Search for the cell housing the specified text and yield its [X, Y] center coordinate. 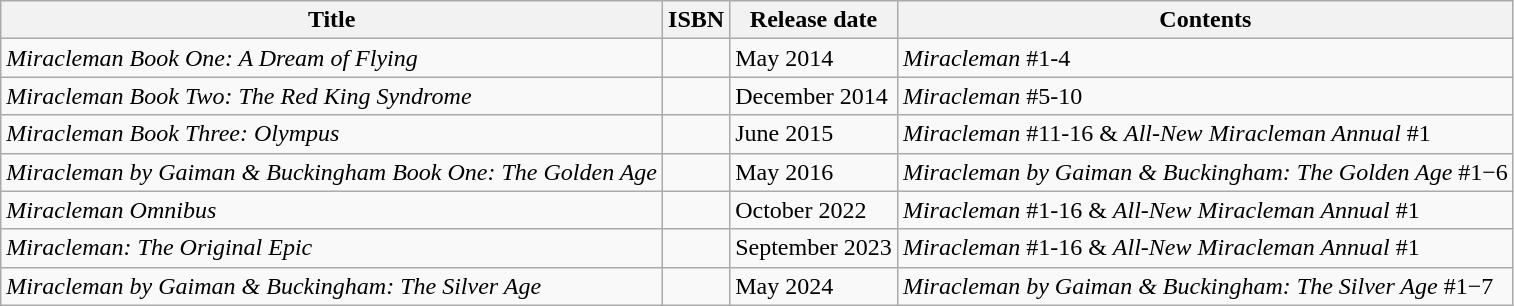
Miracleman by Gaiman & Buckingham: The Golden Age #1−6 [1205, 172]
Title [332, 20]
December 2014 [814, 96]
Miracleman by Gaiman & Buckingham Book One: The Golden Age [332, 172]
Miracleman by Gaiman & Buckingham: The Silver Age [332, 286]
September 2023 [814, 248]
Miracleman: The Original Epic [332, 248]
Miracleman Omnibus [332, 210]
Miracleman Book Three: Olympus [332, 134]
Contents [1205, 20]
Miracleman #11-16 & All-New Miracleman Annual #1 [1205, 134]
ISBN [696, 20]
Release date [814, 20]
October 2022 [814, 210]
June 2015 [814, 134]
Miracleman Book Two: The Red King Syndrome [332, 96]
Miracleman Book One: A Dream of Flying [332, 58]
Miracleman #1-4 [1205, 58]
May 2016 [814, 172]
May 2024 [814, 286]
Miracleman #5-10 [1205, 96]
Miracleman by Gaiman & Buckingham: The Silver Age #1−7 [1205, 286]
May 2014 [814, 58]
